Return [x, y] of the center of cell containing provided text 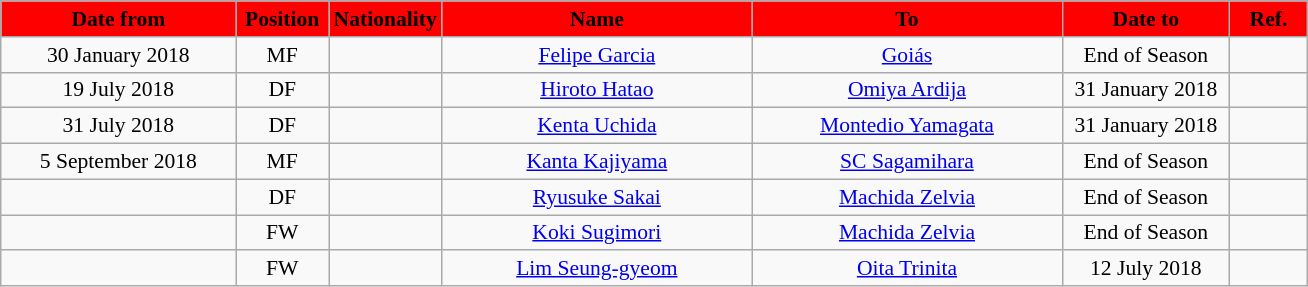
SC Sagamihara [907, 162]
5 September 2018 [118, 162]
Date from [118, 19]
Date to [1146, 19]
To [907, 19]
Position [282, 19]
Ryusuke Sakai [597, 197]
Kenta Uchida [597, 126]
Omiya Ardija [907, 90]
Kanta Kajiyama [597, 162]
Felipe Garcia [597, 55]
Ref. [1269, 19]
31 July 2018 [118, 126]
Lim Seung-gyeom [597, 269]
19 July 2018 [118, 90]
Name [597, 19]
Nationality [384, 19]
Oita Trinita [907, 269]
Goiás [907, 55]
Montedio Yamagata [907, 126]
Koki Sugimori [597, 233]
Hiroto Hatao [597, 90]
30 January 2018 [118, 55]
12 July 2018 [1146, 269]
